Output the (x, y) coordinate of the center of the cell containing the given text.  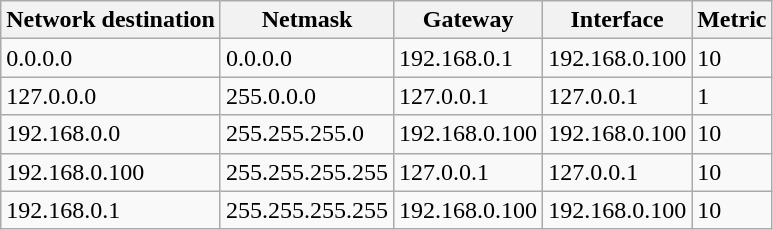
255.255.255.0 (306, 134)
Network destination (111, 20)
127.0.0.0 (111, 96)
Interface (618, 20)
Netmask (306, 20)
192.168.0.0 (111, 134)
255.0.0.0 (306, 96)
Gateway (468, 20)
Metric (732, 20)
1 (732, 96)
